From the cell containing the given text, extract its center point as [X, Y] coordinate. 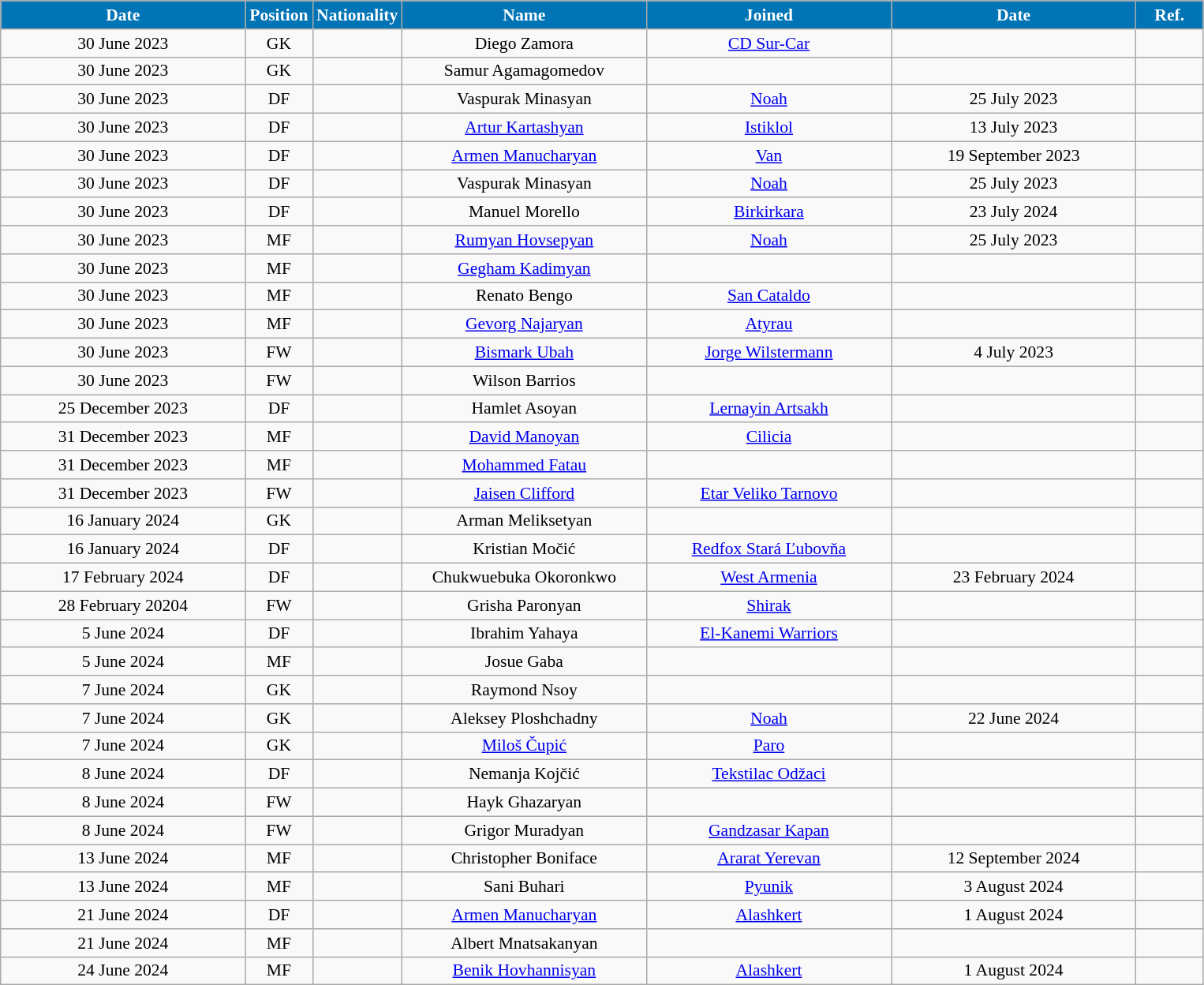
Hamlet Asoyan [524, 409]
Cilicia [768, 437]
3 August 2024 [1014, 887]
Istiklol [768, 128]
Nemanja Kojčić [524, 774]
Birkirkara [768, 212]
24 June 2024 [123, 971]
Ref. [1169, 15]
19 September 2023 [1014, 155]
Rumyan Hovsepyan [524, 240]
Raymond Nsoy [524, 690]
Gandzasar Kapan [768, 830]
Pyunik [768, 887]
Arman Meliksetyan [524, 521]
Redfox Stará Ľubovňa [768, 549]
Wilson Barrios [524, 380]
25 December 2023 [123, 409]
Albert Mnatsakanyan [524, 943]
Diego Zamora [524, 43]
Name [524, 15]
Chukwuebuka Okoronkwo [524, 578]
Nationality [357, 15]
Samur Agamagomedov [524, 71]
Mohammed Fatau [524, 465]
Artur Kartashyan [524, 128]
23 July 2024 [1014, 212]
Hayk Ghazaryan [524, 803]
Sani Buhari [524, 887]
Ararat Yerevan [768, 859]
Christopher Boniface [524, 859]
Miloš Čupić [524, 746]
13 July 2023 [1014, 128]
17 February 2024 [123, 578]
Jorge Wilstermann [768, 353]
Etar Veliko Tarnovo [768, 493]
CD Sur-Car [768, 43]
Joined [768, 15]
Grisha Paronyan [524, 605]
28 February 20204 [123, 605]
Grigor Muradyan [524, 830]
Tekstilac Odžaci [768, 774]
Ibrahim Yahaya [524, 634]
Gegham Kadimyan [524, 268]
El-Kanemi Warriors [768, 634]
Shirak [768, 605]
Josue Gaba [524, 662]
23 February 2024 [1014, 578]
Kristian Močić [524, 549]
Bismark Ubah [524, 353]
San Cataldo [768, 296]
Benik Hovhannisyan [524, 971]
Lernayin Artsakh [768, 409]
Renato Bengo [524, 296]
12 September 2024 [1014, 859]
Aleksey Ploshchadny [524, 718]
Gevorg Najaryan [524, 324]
Position [279, 15]
David Manoyan [524, 437]
4 July 2023 [1014, 353]
Paro [768, 746]
Manuel Morello [524, 212]
Van [768, 155]
West Armenia [768, 578]
Atyrau [768, 324]
22 June 2024 [1014, 718]
Jaisen Clifford [524, 493]
